Return the (x, y) coordinate for the center point of the cell that contains the specified text.  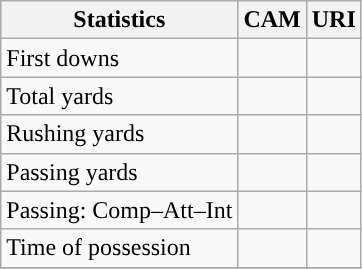
URI (334, 20)
CAM (272, 20)
Rushing yards (120, 134)
Passing yards (120, 172)
Passing: Comp–Att–Int (120, 210)
Statistics (120, 20)
Total yards (120, 96)
First downs (120, 58)
Time of possession (120, 248)
